Find where the given text appears and provide that cell's center as [x, y] coordinate. 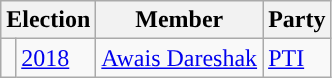
2018 [56, 58]
Member [180, 20]
PTI [297, 58]
Election [48, 20]
Party [297, 20]
Awais Dareshak [180, 58]
